Detect which cell encompasses the target text, then output its [x, y] center coordinate. 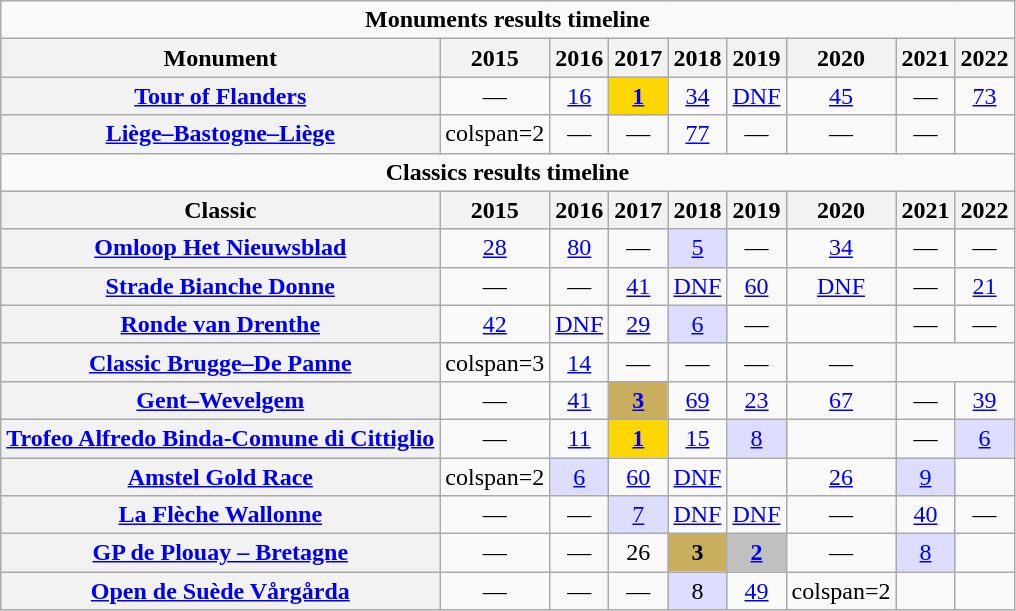
La Flèche Wallonne [220, 515]
67 [841, 400]
Classic [220, 210]
14 [580, 362]
69 [698, 400]
29 [638, 324]
Trofeo Alfredo Binda-Comune di Cittiglio [220, 438]
7 [638, 515]
28 [495, 248]
16 [580, 96]
colspan=3 [495, 362]
Liège–Bastogne–Liège [220, 134]
Amstel Gold Race [220, 477]
Classic Brugge–De Panne [220, 362]
Classics results timeline [508, 172]
GP de Plouay – Bretagne [220, 553]
Ronde van Drenthe [220, 324]
40 [926, 515]
15 [698, 438]
Gent–Wevelgem [220, 400]
9 [926, 477]
23 [756, 400]
49 [756, 591]
Tour of Flanders [220, 96]
73 [984, 96]
11 [580, 438]
2 [756, 553]
Monument [220, 58]
Omloop Het Nieuwsblad [220, 248]
45 [841, 96]
80 [580, 248]
Strade Bianche Donne [220, 286]
5 [698, 248]
77 [698, 134]
21 [984, 286]
42 [495, 324]
Monuments results timeline [508, 20]
39 [984, 400]
Open de Suède Vårgårda [220, 591]
